Locate the cell with the specified text and output its [x, y] center coordinate. 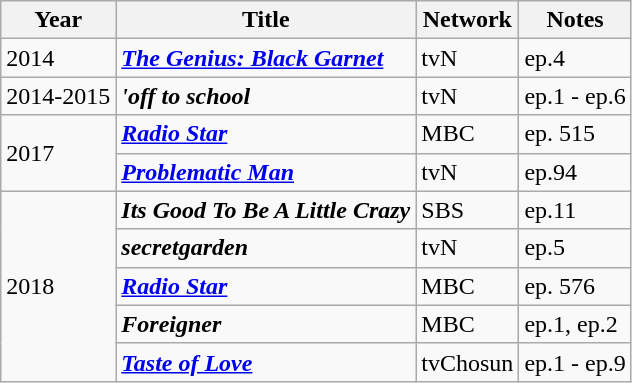
2014-2015 [58, 96]
SBS [468, 210]
ep. 515 [575, 134]
Problematic Man [266, 172]
ep.11 [575, 210]
'off to school [266, 96]
The Genius: Black Garnet [266, 58]
secretgarden [266, 248]
2014 [58, 58]
Title [266, 20]
ep. 576 [575, 286]
ep.1 - ep.6 [575, 96]
ep.1, ep.2 [575, 324]
ep.1 - ep.9 [575, 362]
Taste of Love [266, 362]
ep.5 [575, 248]
Notes [575, 20]
ep.94 [575, 172]
ep.4 [575, 58]
Its Good To Be A Little Crazy [266, 210]
2017 [58, 153]
Year [58, 20]
tvChosun [468, 362]
2018 [58, 286]
Network [468, 20]
Foreigner [266, 324]
